Detect which cell encompasses the target text, then output its [X, Y] center coordinate. 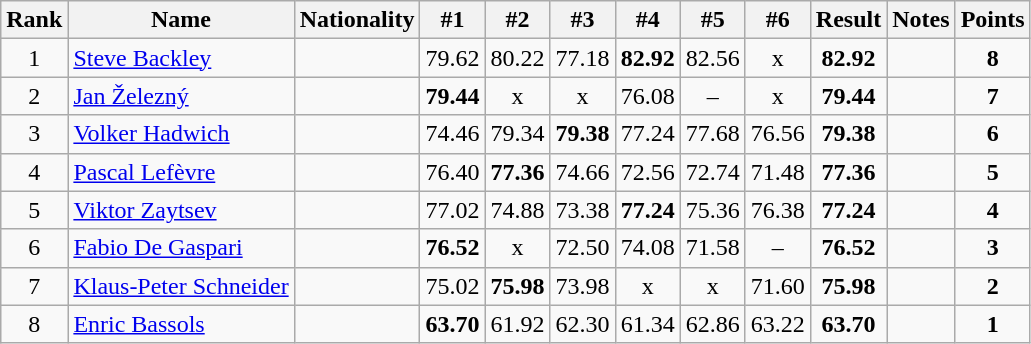
73.98 [582, 286]
Rank [34, 20]
Klaus-Peter Schneider [181, 286]
Pascal Lefèvre [181, 172]
76.56 [778, 134]
63.22 [778, 324]
#3 [582, 20]
74.08 [648, 248]
74.88 [518, 210]
77.18 [582, 58]
75.36 [712, 210]
Name [181, 20]
71.48 [778, 172]
Volker Hadwich [181, 134]
82.56 [712, 58]
Notes [921, 20]
Steve Backley [181, 58]
Fabio De Gaspari [181, 248]
71.60 [778, 286]
#5 [712, 20]
Viktor Zaytsev [181, 210]
62.86 [712, 324]
79.62 [452, 58]
77.68 [712, 134]
72.56 [648, 172]
72.50 [582, 248]
74.66 [582, 172]
#2 [518, 20]
61.34 [648, 324]
76.40 [452, 172]
77.02 [452, 210]
#4 [648, 20]
61.92 [518, 324]
76.08 [648, 96]
Result [848, 20]
73.38 [582, 210]
62.30 [582, 324]
79.34 [518, 134]
#1 [452, 20]
72.74 [712, 172]
Jan Železný [181, 96]
Enric Bassols [181, 324]
Points [992, 20]
#6 [778, 20]
75.02 [452, 286]
74.46 [452, 134]
76.38 [778, 210]
Nationality [357, 20]
71.58 [712, 248]
80.22 [518, 58]
